For the text-containing cell, return its midpoint in (X, Y) coordinate format. 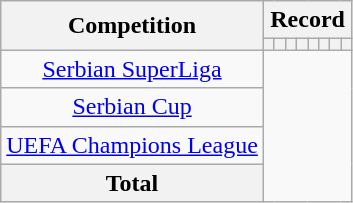
UEFA Champions League (132, 145)
Total (132, 183)
Serbian SuperLiga (132, 69)
Serbian Cup (132, 107)
Record (307, 20)
Competition (132, 26)
